For the text-containing cell, return its midpoint in (x, y) coordinate format. 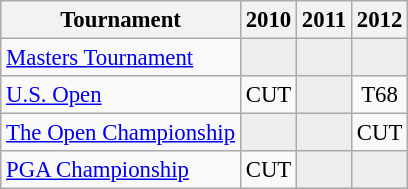
Masters Tournament (121, 58)
U.S. Open (121, 95)
PGA Championship (121, 170)
2012 (379, 20)
Tournament (121, 20)
2011 (324, 20)
T68 (379, 95)
The Open Championship (121, 133)
2010 (268, 20)
